Locate the cell with the specified text and output its (x, y) center coordinate. 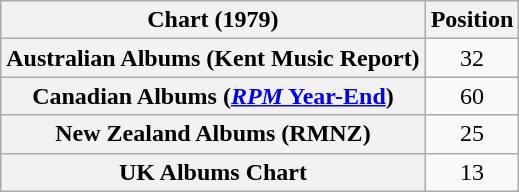
25 (472, 134)
13 (472, 172)
Position (472, 20)
Canadian Albums (RPM Year-End) (213, 96)
60 (472, 96)
New Zealand Albums (RMNZ) (213, 134)
Australian Albums (Kent Music Report) (213, 58)
UK Albums Chart (213, 172)
32 (472, 58)
Chart (1979) (213, 20)
